Return the [X, Y] coordinate for the center point of the cell that contains the specified text.  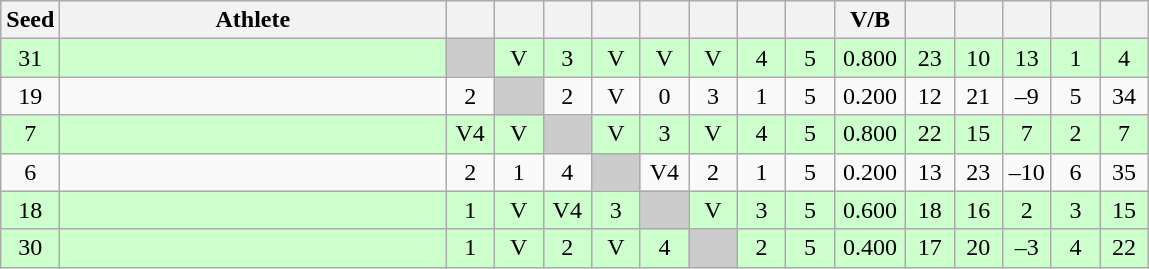
35 [1124, 172]
34 [1124, 96]
31 [30, 58]
20 [978, 248]
21 [978, 96]
12 [930, 96]
Seed [30, 20]
0 [664, 96]
V/B [870, 20]
17 [930, 248]
0.600 [870, 210]
Athlete [253, 20]
30 [30, 248]
19 [30, 96]
–10 [1028, 172]
10 [978, 58]
–9 [1028, 96]
–3 [1028, 248]
16 [978, 210]
0.400 [870, 248]
